Return the (X, Y) coordinate for the center point of the cell that contains the specified text.  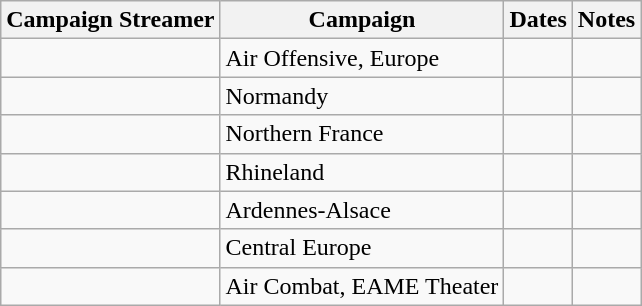
Air Combat, EAME Theater (362, 286)
Campaign Streamer (110, 20)
Northern France (362, 134)
Air Offensive, Europe (362, 58)
Central Europe (362, 248)
Ardennes-Alsace (362, 210)
Campaign (362, 20)
Normandy (362, 96)
Notes (606, 20)
Dates (538, 20)
Rhineland (362, 172)
